Scan for the cell matching the given text and deliver its [x, y] coordinate at center. 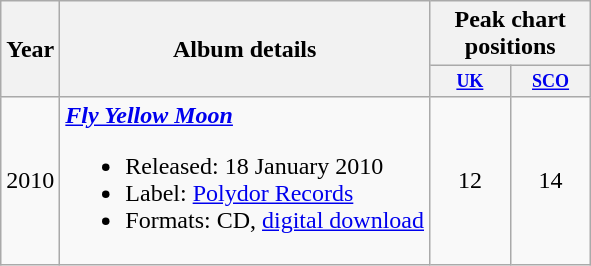
SCO [550, 82]
Year [30, 49]
Fly Yellow MoonReleased: 18 January 2010Label: Polydor RecordsFormats: CD, digital download [245, 180]
12 [470, 180]
UK [470, 82]
Peak chart positions [510, 34]
Album details [245, 49]
14 [550, 180]
2010 [30, 180]
